Return (X, Y) of the center of cell containing provided text 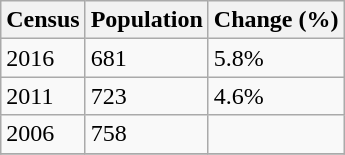
4.6% (276, 96)
Census (43, 20)
Population (146, 20)
Change (%) (276, 20)
723 (146, 96)
758 (146, 134)
5.8% (276, 58)
681 (146, 58)
2006 (43, 134)
2011 (43, 96)
2016 (43, 58)
